Extract the (X, Y) coordinate from the center of the cell holding the provided text.  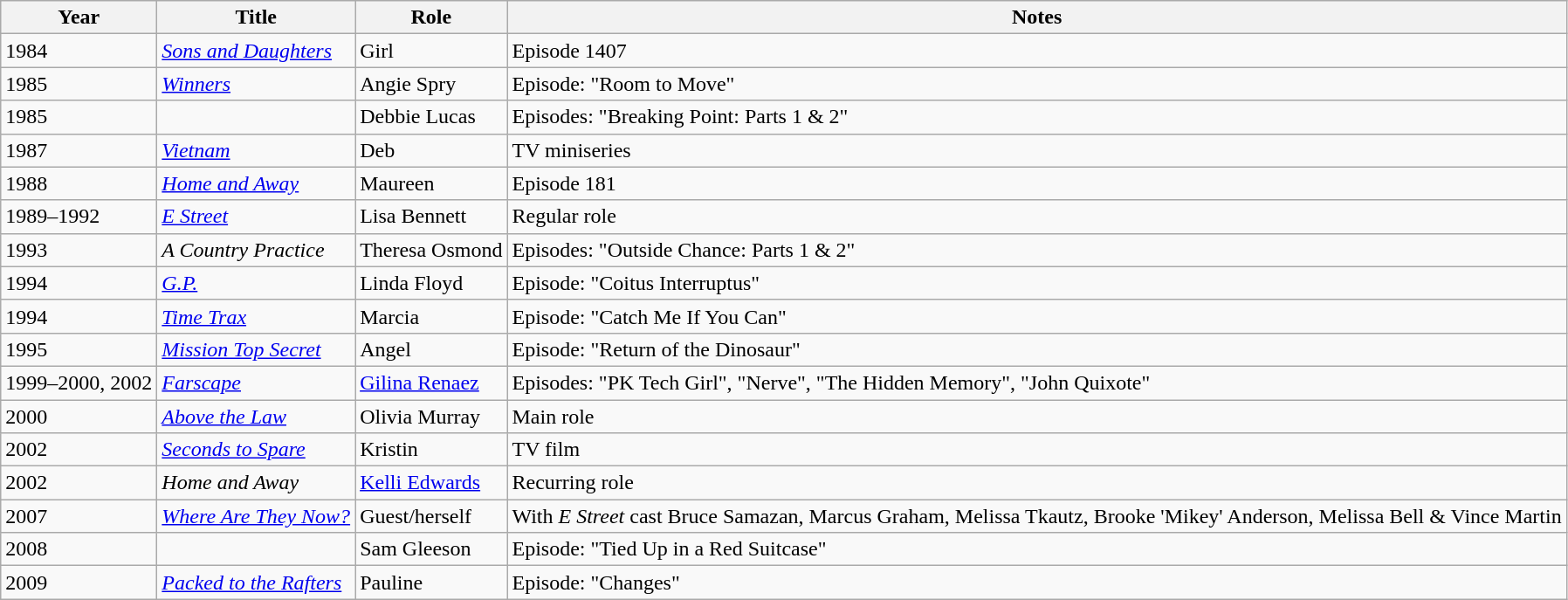
Farscape (257, 383)
Mission Top Secret (257, 349)
Olivia Murray (431, 417)
Role (431, 17)
1995 (79, 349)
Episodes: "PK Tech Girl", "Nerve", "The Hidden Memory", "John Quixote" (1037, 383)
Girl (431, 51)
Episodes: "Outside Chance: Parts 1 & 2" (1037, 250)
TV film (1037, 450)
E Street (257, 217)
Episode: "Changes" (1037, 583)
Regular role (1037, 217)
Above the Law (257, 417)
G.P. (257, 283)
Episode: "Return of the Dinosaur" (1037, 349)
2000 (79, 417)
Year (79, 17)
Angel (431, 349)
Sons and Daughters (257, 51)
Kristin (431, 450)
Seconds to Spare (257, 450)
1989–1992 (79, 217)
Vietnam (257, 150)
Linda Floyd (431, 283)
1988 (79, 183)
Angie Spry (431, 84)
Episode: "Room to Move" (1037, 84)
Sam Gleeson (431, 549)
With E Street cast Bruce Samazan, Marcus Graham, Melissa Tkautz, Brooke 'Mikey' Anderson, Melissa Bell & Vince Martin (1037, 516)
2007 (79, 516)
Maureen (431, 183)
Where Are They Now? (257, 516)
Main role (1037, 417)
Winners (257, 84)
Episode: "Coitus Interruptus" (1037, 283)
Recurring role (1037, 483)
2009 (79, 583)
1993 (79, 250)
A Country Practice (257, 250)
Title (257, 17)
2008 (79, 549)
Pauline (431, 583)
Gilina Renaez (431, 383)
Kelli Edwards (431, 483)
1984 (79, 51)
Notes (1037, 17)
Packed to the Rafters (257, 583)
1999–2000, 2002 (79, 383)
Episode: "Tied Up in a Red Suitcase" (1037, 549)
Debbie Lucas (431, 117)
1987 (79, 150)
Theresa Osmond (431, 250)
Guest/herself (431, 516)
Marcia (431, 316)
Episode 181 (1037, 183)
TV miniseries (1037, 150)
Episodes: "Breaking Point: Parts 1 & 2" (1037, 117)
Lisa Bennett (431, 217)
Deb (431, 150)
Episode: "Catch Me If You Can" (1037, 316)
Episode 1407 (1037, 51)
Time Trax (257, 316)
